Capture the cell that displays the provided text and extract its [x, y] central coordinate. 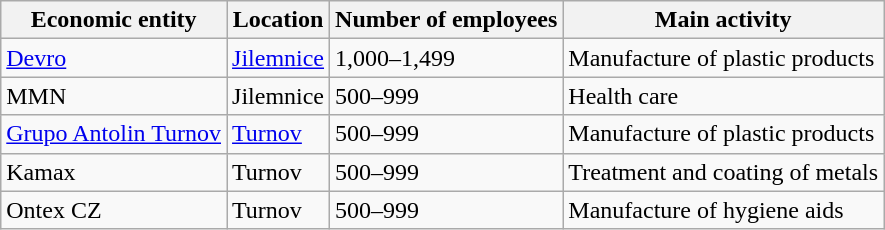
Main activity [724, 20]
Number of employees [446, 20]
Kamax [114, 172]
Devro [114, 58]
Grupo Antolin Turnov [114, 134]
Economic entity [114, 20]
1,000–1,499 [446, 58]
Health care [724, 96]
Location [278, 20]
MMN [114, 96]
Ontex CZ [114, 210]
Manufacture of hygiene aids [724, 210]
Treatment and coating of metals [724, 172]
